Detect which cell encompasses the target text, then output its (x, y) center coordinate. 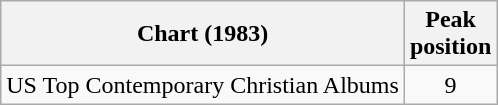
Chart (1983) (203, 34)
Peakposition (450, 34)
9 (450, 85)
US Top Contemporary Christian Albums (203, 85)
